Search for the cell housing the specified text and yield its [x, y] center coordinate. 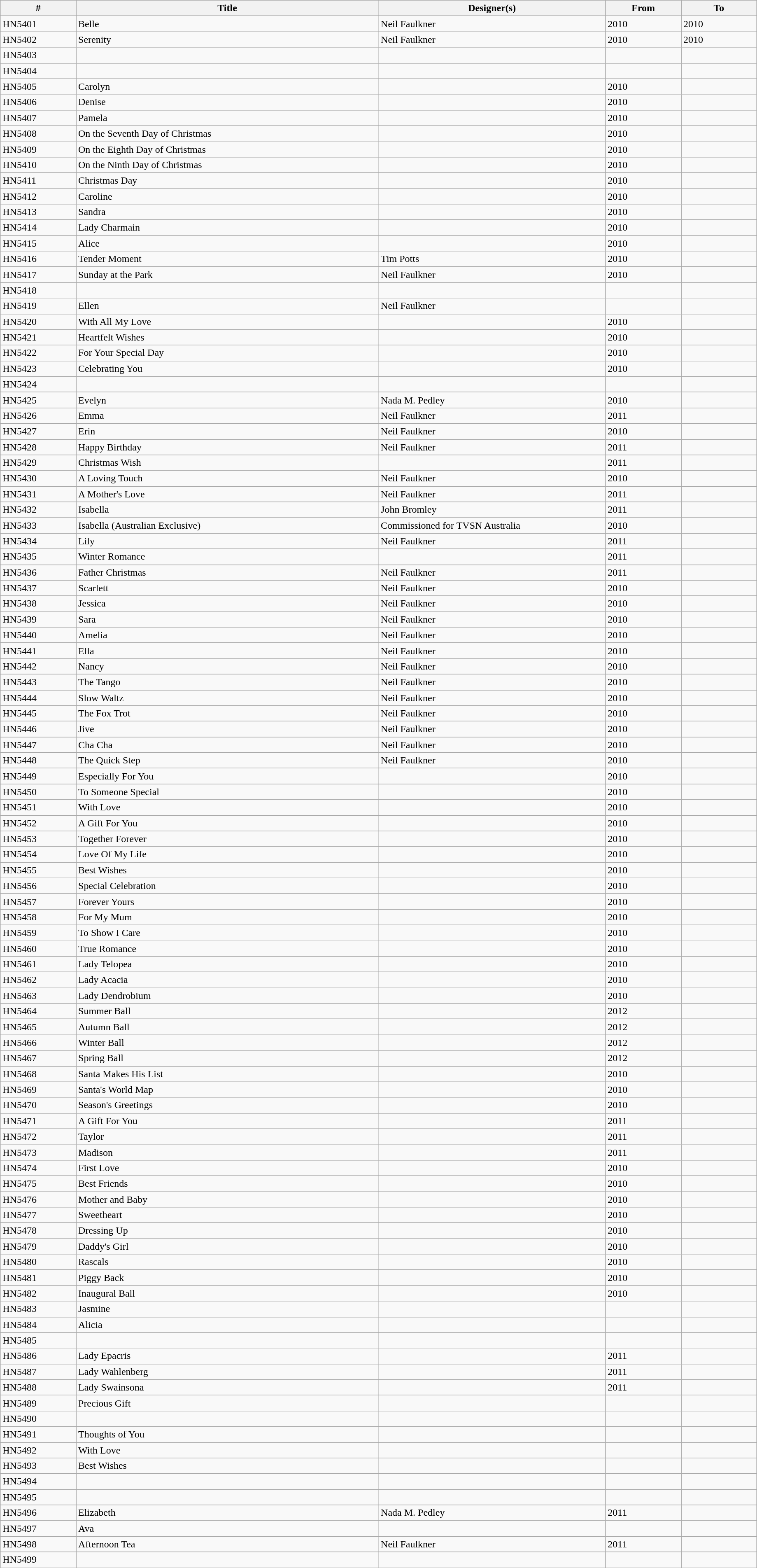
HN5448 [38, 761]
HN5487 [38, 1372]
HN5422 [38, 353]
Celebrating You [227, 369]
Happy Birthday [227, 447]
Jasmine [227, 1309]
HN5474 [38, 1168]
Inaugural Ball [227, 1293]
HN5493 [38, 1466]
On the Ninth Day of Christmas [227, 165]
Alicia [227, 1325]
On the Seventh Day of Christmas [227, 133]
HN5491 [38, 1434]
HN5427 [38, 431]
HN5439 [38, 619]
HN5416 [38, 259]
HN5428 [38, 447]
HN5408 [38, 133]
HN5407 [38, 118]
To Show I Care [227, 933]
Isabella [227, 510]
The Fox Trot [227, 714]
Santa's World Map [227, 1090]
Lady Charmain [227, 228]
HN5452 [38, 823]
Forever Yours [227, 901]
Heartfelt Wishes [227, 337]
Ellen [227, 306]
Evelyn [227, 400]
Caroline [227, 196]
HN5480 [38, 1262]
HN5420 [38, 322]
HN5459 [38, 933]
HN5410 [38, 165]
HN5478 [38, 1231]
Love Of My Life [227, 854]
HN5457 [38, 901]
HN5414 [38, 228]
Lily [227, 541]
Serenity [227, 40]
HN5449 [38, 776]
HN5499 [38, 1560]
Nancy [227, 666]
HN5469 [38, 1090]
Autumn Ball [227, 1027]
Mother and Baby [227, 1199]
Winter Romance [227, 557]
HN5473 [38, 1152]
Ava [227, 1528]
HN5495 [38, 1497]
HN5498 [38, 1544]
HN5419 [38, 306]
HN5451 [38, 807]
Lady Wahlenberg [227, 1372]
# [38, 8]
HN5421 [38, 337]
HN5490 [38, 1419]
HN5403 [38, 55]
HN5401 [38, 24]
To [719, 8]
HN5405 [38, 86]
HN5492 [38, 1450]
For My Mum [227, 917]
Sunday at the Park [227, 275]
HN5485 [38, 1340]
HN5470 [38, 1105]
To Someone Special [227, 792]
HN5482 [38, 1293]
Erin [227, 431]
HN5440 [38, 635]
HN5471 [38, 1121]
The Tango [227, 682]
Spring Ball [227, 1058]
Scarlett [227, 588]
HN5426 [38, 415]
HN5425 [38, 400]
HN5463 [38, 996]
The Quick Step [227, 761]
Piggy Back [227, 1278]
Christmas Wish [227, 463]
HN5460 [38, 948]
HN5436 [38, 572]
HN5456 [38, 886]
HN5475 [38, 1183]
HN5435 [38, 557]
HN5462 [38, 980]
Precious Gift [227, 1403]
HN5429 [38, 463]
HN5411 [38, 180]
HN5466 [38, 1043]
Elizabeth [227, 1513]
HN5415 [38, 243]
HN5430 [38, 478]
Christmas Day [227, 180]
From [643, 8]
HN5438 [38, 604]
HN5481 [38, 1278]
Lady Dendrobium [227, 996]
On the Eighth Day of Christmas [227, 149]
HN5443 [38, 682]
HN5496 [38, 1513]
Especially For You [227, 776]
HN5413 [38, 212]
HN5412 [38, 196]
With All My Love [227, 322]
HN5450 [38, 792]
For Your Special Day [227, 353]
Thoughts of You [227, 1434]
Lady Epacris [227, 1356]
Carolyn [227, 86]
HN5424 [38, 384]
HN5442 [38, 666]
HN5446 [38, 729]
HN5477 [38, 1215]
HN5484 [38, 1325]
Afternoon Tea [227, 1544]
HN5437 [38, 588]
HN5465 [38, 1027]
Rascals [227, 1262]
Santa Makes His List [227, 1074]
Pamela [227, 118]
HN5406 [38, 102]
Denise [227, 102]
Alice [227, 243]
A Mother's Love [227, 494]
HN5431 [38, 494]
Dressing Up [227, 1231]
HN5486 [38, 1356]
Sandra [227, 212]
HN5489 [38, 1403]
Amelia [227, 635]
Designer(s) [492, 8]
Lady Telopea [227, 964]
Taylor [227, 1136]
Lady Swainsona [227, 1387]
HN5417 [38, 275]
Emma [227, 415]
HN5458 [38, 917]
Tim Potts [492, 259]
A Loving Touch [227, 478]
HN5497 [38, 1528]
Special Celebration [227, 886]
Madison [227, 1152]
Ella [227, 651]
HN5434 [38, 541]
Daddy's Girl [227, 1246]
HN5467 [38, 1058]
Belle [227, 24]
HN5445 [38, 714]
Lady Acacia [227, 980]
HN5404 [38, 71]
Best Friends [227, 1183]
HN5488 [38, 1387]
Isabella (Australian Exclusive) [227, 525]
True Romance [227, 948]
HN5453 [38, 839]
HN5402 [38, 40]
Winter Ball [227, 1043]
Title [227, 8]
HN5479 [38, 1246]
HN5468 [38, 1074]
Father Christmas [227, 572]
Summer Ball [227, 1011]
John Bromley [492, 510]
Tender Moment [227, 259]
HN5472 [38, 1136]
HN5444 [38, 698]
First Love [227, 1168]
HN5423 [38, 369]
HN5409 [38, 149]
HN5494 [38, 1482]
Slow Waltz [227, 698]
HN5483 [38, 1309]
HN5455 [38, 870]
HN5464 [38, 1011]
Together Forever [227, 839]
HN5476 [38, 1199]
Jessica [227, 604]
HN5447 [38, 745]
HN5432 [38, 510]
HN5441 [38, 651]
Jive [227, 729]
HN5461 [38, 964]
HN5418 [38, 290]
HN5454 [38, 854]
HN5433 [38, 525]
Season's Greetings [227, 1105]
Cha Cha [227, 745]
Sara [227, 619]
Commissioned for TVSN Australia [492, 525]
Sweetheart [227, 1215]
